Provide the [X, Y] coordinate of the cell's center where the given text is located.  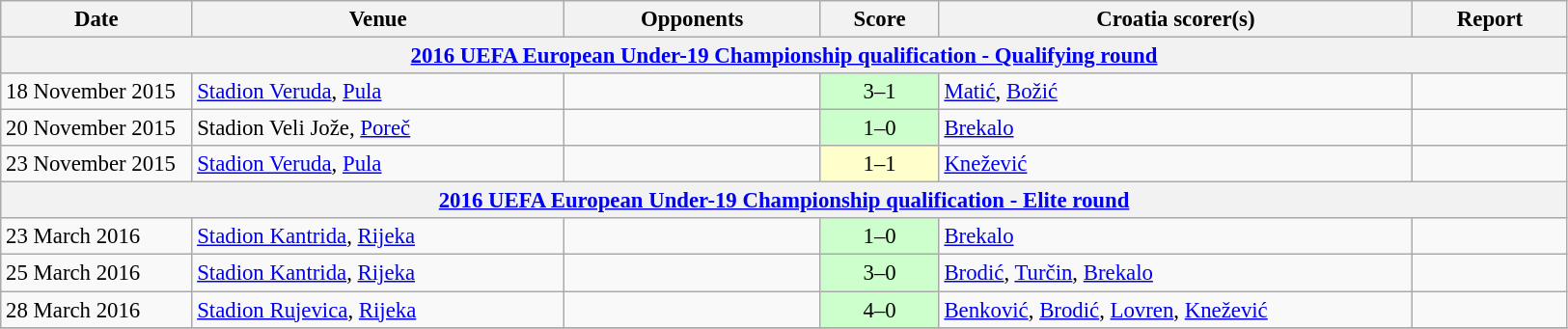
2016 UEFA European Under-19 Championship qualification - Elite round [784, 201]
4–0 [880, 310]
Matić, Božić [1175, 92]
Venue [378, 19]
23 November 2015 [96, 164]
Benković, Brodić, Lovren, Knežević [1175, 310]
3–1 [880, 92]
Date [96, 19]
28 March 2016 [96, 310]
Stadion Veli Jože, Poreč [378, 128]
Croatia scorer(s) [1175, 19]
25 March 2016 [96, 273]
Report [1490, 19]
Stadion Rujevica, Rijeka [378, 310]
20 November 2015 [96, 128]
Opponents [692, 19]
3–0 [880, 273]
2016 UEFA European Under-19 Championship qualification - Qualifying round [784, 56]
18 November 2015 [96, 92]
Brodić, Turčin, Brekalo [1175, 273]
23 March 2016 [96, 236]
Knežević [1175, 164]
1–1 [880, 164]
Score [880, 19]
